Provide the (X, Y) coordinate of the cell's center where the given text is located.  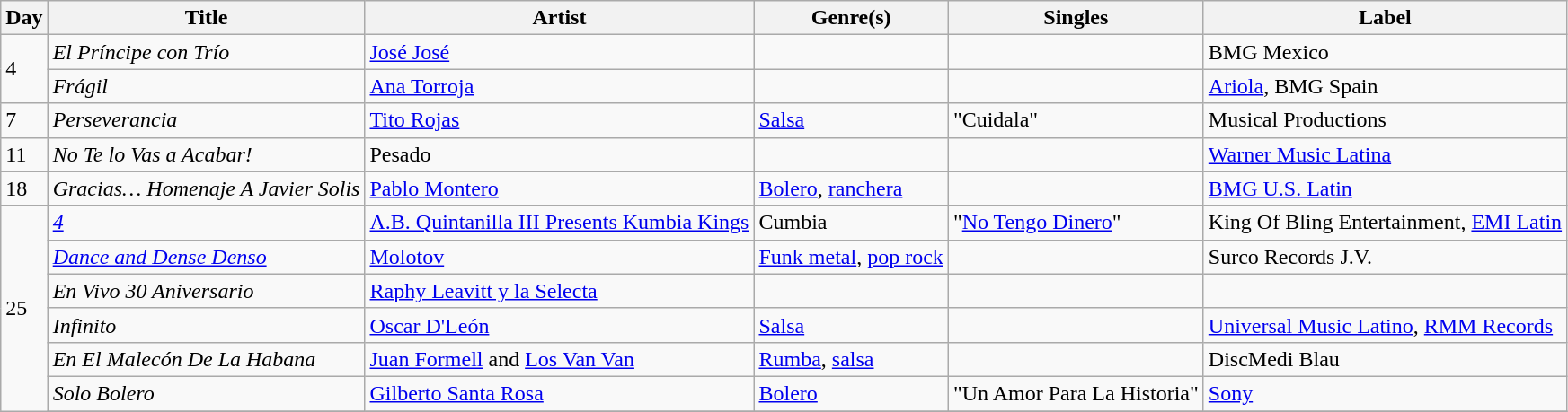
7 (24, 120)
18 (24, 188)
Dance and Dense Denso (207, 257)
Title (207, 18)
En Vivo 30 Aniversario (207, 291)
Infinito (207, 325)
Surco Records J.V. (1385, 257)
Singles (1076, 18)
Funk metal, pop rock (851, 257)
Artist (559, 18)
Rumba, salsa (851, 359)
Bolero, ranchera (851, 188)
En El Malecón De La Habana (207, 359)
Genre(s) (851, 18)
A.B. Quintanilla III Presents Kumbia Kings (559, 223)
Oscar D'León (559, 325)
Perseverancia (207, 120)
"Un Amor Para La Historia" (1076, 393)
Sony (1385, 393)
Gracias… Homenaje A Javier Solis (207, 188)
Label (1385, 18)
Day (24, 18)
11 (24, 154)
No Te lo Vas a Acabar! (207, 154)
Pablo Montero (559, 188)
Frágil (207, 86)
Gilberto Santa Rosa (559, 393)
Juan Formell and Los Van Van (559, 359)
25 (24, 308)
Bolero (851, 393)
Ariola, BMG Spain (1385, 86)
Universal Music Latino, RMM Records (1385, 325)
BMG Mexico (1385, 52)
El Príncipe con Trío (207, 52)
Molotov (559, 257)
Solo Bolero (207, 393)
Raphy Leavitt y la Selecta (559, 291)
King Of Bling Entertainment, EMI Latin (1385, 223)
Cumbia (851, 223)
Tito Rojas (559, 120)
"Cuidala" (1076, 120)
BMG U.S. Latin (1385, 188)
DiscMedi Blau (1385, 359)
Warner Music Latina (1385, 154)
Musical Productions (1385, 120)
Pesado (559, 154)
"No Tengo Dinero" (1076, 223)
José José (559, 52)
Ana Torroja (559, 86)
